Determine the (x, y) coordinate at the center of the cell enclosing the given text.  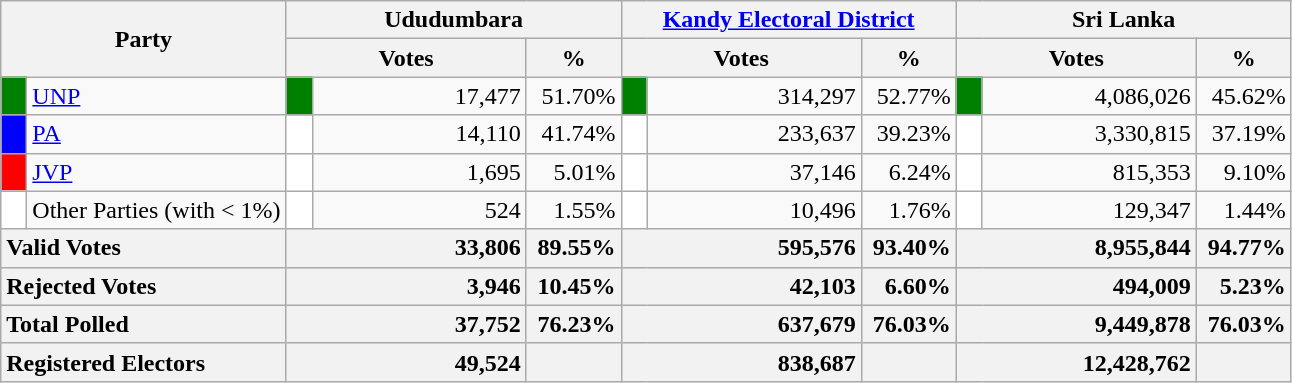
815,353 (1089, 172)
JVP (156, 172)
637,679 (741, 324)
9,449,878 (1076, 324)
6.24% (908, 172)
524 (419, 210)
39.23% (908, 134)
838,687 (741, 362)
10.45% (574, 286)
3,330,815 (1089, 134)
6.60% (908, 286)
UNP (156, 96)
42,103 (741, 286)
1,695 (419, 172)
17,477 (419, 96)
Valid Votes (144, 248)
Ududumbara (454, 20)
94.77% (1244, 248)
129,347 (1089, 210)
1.44% (1244, 210)
5.23% (1244, 286)
41.74% (574, 134)
Other Parties (with < 1%) (156, 210)
Total Polled (144, 324)
51.70% (574, 96)
10,496 (754, 210)
8,955,844 (1076, 248)
595,576 (741, 248)
Kandy Electoral District (788, 20)
PA (156, 134)
52.77% (908, 96)
494,009 (1076, 286)
Registered Electors (144, 362)
12,428,762 (1076, 362)
37.19% (1244, 134)
233,637 (754, 134)
93.40% (908, 248)
33,806 (406, 248)
1.55% (574, 210)
9.10% (1244, 172)
Rejected Votes (144, 286)
76.23% (574, 324)
4,086,026 (1089, 96)
Party (144, 39)
5.01% (574, 172)
45.62% (1244, 96)
1.76% (908, 210)
3,946 (406, 286)
49,524 (406, 362)
Sri Lanka (1124, 20)
314,297 (754, 96)
89.55% (574, 248)
37,752 (406, 324)
14,110 (419, 134)
37,146 (754, 172)
